Determine the (X, Y) coordinate at the center of the cell enclosing the given text.  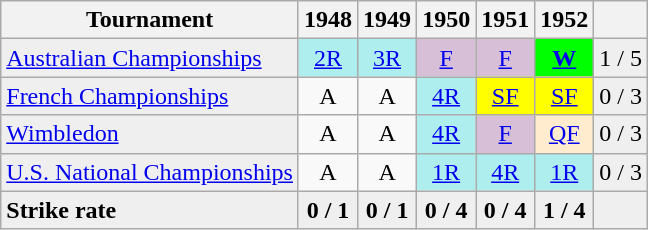
1 / 4 (564, 210)
1949 (388, 20)
3R (388, 58)
1951 (506, 20)
QF (564, 134)
Australian Championships (150, 58)
1 / 5 (621, 58)
French Championships (150, 96)
U.S. National Championships (150, 172)
Wimbledon (150, 134)
2R (328, 58)
Tournament (150, 20)
1948 (328, 20)
1952 (564, 20)
1950 (446, 20)
Strike rate (150, 210)
W (564, 58)
